For the text-containing cell, return its midpoint in [x, y] coordinate format. 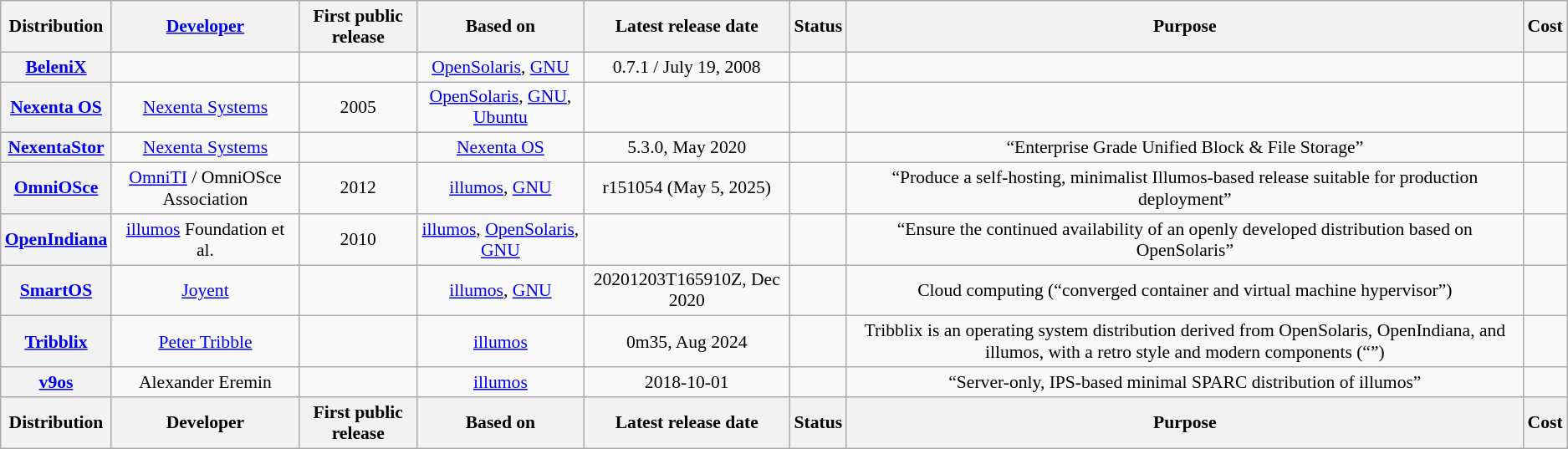
OpenSolaris, GNU, Ubuntu [500, 107]
“Enterprise Grade Unified Block & File Storage” [1184, 148]
Tribblix is an operating system distribution derived from OpenSolaris, OpenIndiana, and illumos, with a retro style and modern components (“”) [1184, 341]
Alexander Eremin [205, 382]
Cloud computing (“converged container and virtual machine hypervisor”) [1184, 291]
OpenIndiana [57, 239]
0.7.1 / July 19, 2008 [687, 67]
2005 [358, 107]
2012 [358, 189]
illumos, OpenSolaris, GNU [500, 239]
20201203T165910Z, Dec 2020 [687, 291]
Tribblix [57, 341]
2018-10-01 [687, 382]
v9os [57, 382]
“Server-only, IPS-based minimal SPARC distribution of illumos” [1184, 382]
Peter Tribble [205, 341]
OmniTI / OmniOSce Association [205, 189]
NexentaStor [57, 148]
5.3.0, May 2020 [687, 148]
0m35, Aug 2024 [687, 341]
r151054 (May 5, 2025) [687, 189]
BeleniX [57, 67]
2010 [358, 239]
OmniOSce [57, 189]
OpenSolaris, GNU [500, 67]
SmartOS [57, 291]
“Ensure the continued availability of an openly developed distribution based on OpenSolaris” [1184, 239]
Joyent [205, 291]
illumos Foundation et al. [205, 239]
“Produce a self-hosting, minimalist Illumos-based release suitable for production deployment” [1184, 189]
